Output the [X, Y] coordinate of the center of the cell containing the given text.  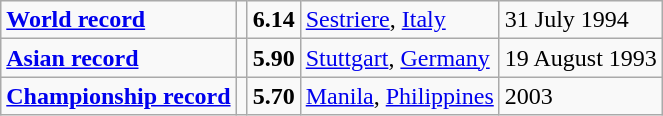
19 August 1993 [580, 58]
World record [118, 20]
Asian record [118, 58]
2003 [580, 96]
31 July 1994 [580, 20]
Stuttgart, Germany [400, 58]
Sestriere, Italy [400, 20]
6.14 [274, 20]
5.90 [274, 58]
Championship record [118, 96]
5.70 [274, 96]
Manila, Philippines [400, 96]
